Output the (X, Y) coordinate of the center of the cell containing the given text.  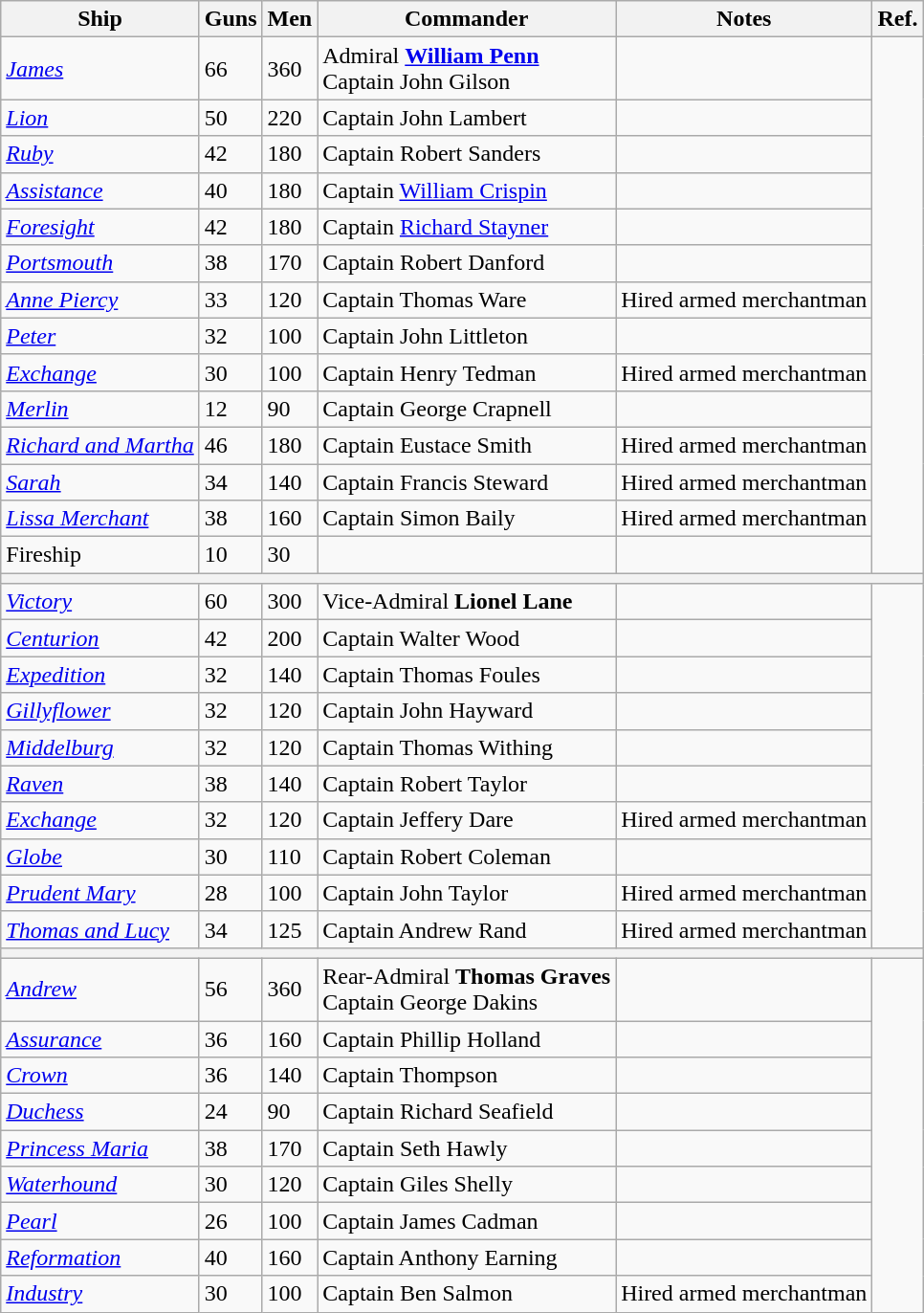
Vice-Admiral Lionel Lane (467, 602)
56 (231, 990)
Captain John Hayward (467, 711)
Reformation (99, 1257)
Raven (99, 784)
200 (290, 638)
125 (290, 929)
33 (231, 300)
Ref. (897, 19)
Pearl (99, 1221)
Captain George Crapnell (467, 409)
Commander (467, 19)
Peter (99, 336)
Merlin (99, 409)
Captain Henry Tedman (467, 372)
Captain Robert Taylor (467, 784)
Captain Ben Salmon (467, 1294)
Captain James Cadman (467, 1221)
24 (231, 1112)
Duchess (99, 1112)
Captain Walter Wood (467, 638)
Captain Thomas Ware (467, 300)
12 (231, 409)
60 (231, 602)
Fireship (99, 555)
Captain Jeffery Dare (467, 820)
Thomas and Lucy (99, 929)
Middelburg (99, 747)
300 (290, 602)
Assurance (99, 1038)
Andrew (99, 990)
Captain Robert Danford (467, 263)
110 (290, 857)
Captain William Crispin (467, 190)
Captain Thomas Withing (467, 747)
Captain Seth Hawly (467, 1148)
Industry (99, 1294)
220 (290, 118)
Sarah (99, 481)
Prudent Mary (99, 893)
Captain Robert Sanders (467, 154)
Captain Richard Stayner (467, 227)
Captain Giles Shelly (467, 1185)
Victory (99, 602)
Globe (99, 857)
Captain Eustace Smith (467, 445)
26 (231, 1221)
Notes (744, 19)
Captain Thompson (467, 1076)
James (99, 69)
10 (231, 555)
Captain Thomas Foules (467, 675)
Captain John Lambert (467, 118)
Waterhound (99, 1185)
Captain Anthony Earning (467, 1257)
28 (231, 893)
Captain Andrew Rand (467, 929)
66 (231, 69)
Lissa Merchant (99, 519)
Richard and Martha (99, 445)
Expedition (99, 675)
Rear-Admiral Thomas GravesCaptain George Dakins (467, 990)
Captain Simon Baily (467, 519)
Crown (99, 1076)
Foresight (99, 227)
Centurion (99, 638)
Assistance (99, 190)
Captain John Littleton (467, 336)
Guns (231, 19)
Men (290, 19)
Princess Maria (99, 1148)
Lion (99, 118)
46 (231, 445)
Ship (99, 19)
Ruby (99, 154)
Captain Francis Steward (467, 481)
Anne Piercy (99, 300)
50 (231, 118)
Captain Phillip Holland (467, 1038)
Captain John Taylor (467, 893)
Portsmouth (99, 263)
Captain Richard Seafield (467, 1112)
Admiral William PennCaptain John Gilson (467, 69)
Gillyflower (99, 711)
Captain Robert Coleman (467, 857)
